For the text-containing cell, return its midpoint in (X, Y) coordinate format. 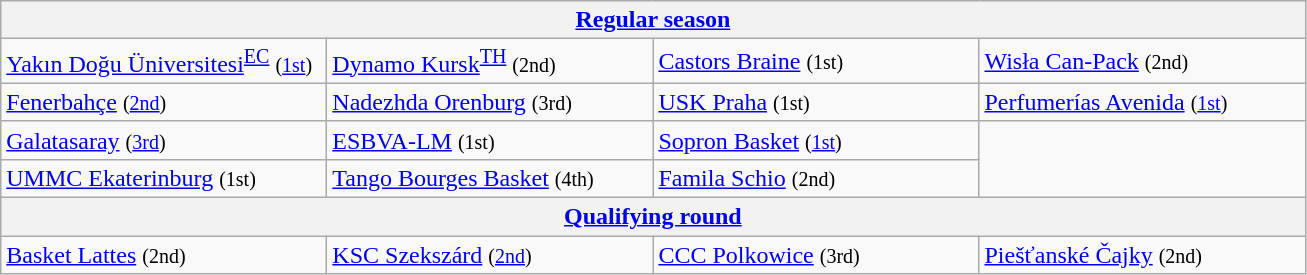
KSC Szekszárd (2nd) (490, 255)
Yakın Doğu ÜniversitesiEC (1st) (164, 62)
Famila Schio (2nd) (816, 178)
Basket Lattes (2nd) (164, 255)
Dynamo KurskTH (2nd) (490, 62)
Sopron Basket (1st) (816, 140)
Perfumerías Avenida (1st) (1142, 102)
Fenerbahçe (2nd) (164, 102)
CCC Polkowice (3rd) (816, 255)
USK Praha (1st) (816, 102)
Piešťanské Čajky (2nd) (1142, 255)
Galatasaray (3rd) (164, 140)
UMMC Ekaterinburg (1st) (164, 178)
Qualifying round (653, 217)
Castors Braine (1st) (816, 62)
Tango Bourges Basket (4th) (490, 178)
Nadezhda Orenburg (3rd) (490, 102)
ESBVA-LM (1st) (490, 140)
Wisła Can-Pack (2nd) (1142, 62)
Regular season (653, 20)
